Extract the (X, Y) coordinate from the center of the cell holding the provided text.  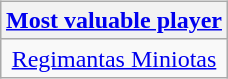
Regimantas Miniotas (114, 58)
Most valuable player (114, 20)
